Return the [x, y] coordinate for the center point of the cell that contains the specified text.  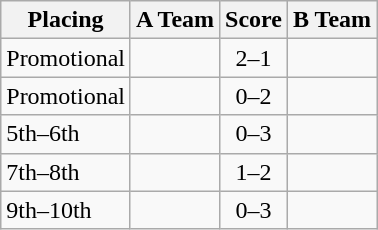
A Team [174, 20]
Placing [66, 20]
7th–8th [66, 172]
9th–10th [66, 210]
5th–6th [66, 134]
Score [254, 20]
0–2 [254, 96]
B Team [332, 20]
2–1 [254, 58]
1–2 [254, 172]
